Identify which cell holds the provided text, then report its [x, y] central coordinate. 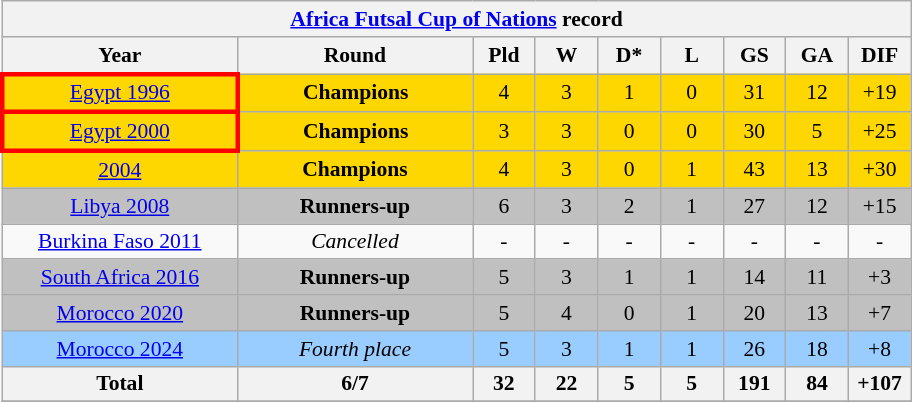
GS [754, 56]
W [566, 56]
GA [818, 56]
Africa Futsal Cup of Nations record [456, 19]
Round [354, 56]
6 [504, 206]
18 [818, 349]
D* [630, 56]
6/7 [354, 384]
20 [754, 313]
South Africa 2016 [120, 278]
+8 [880, 349]
+25 [880, 132]
Egypt 1996 [120, 94]
+19 [880, 94]
31 [754, 94]
Egypt 2000 [120, 132]
Libya 2008 [120, 206]
26 [754, 349]
30 [754, 132]
84 [818, 384]
191 [754, 384]
+3 [880, 278]
14 [754, 278]
DIF [880, 56]
+15 [880, 206]
Total [120, 384]
Pld [504, 56]
Fourth place [354, 349]
Cancelled [354, 242]
Burkina Faso 2011 [120, 242]
27 [754, 206]
L [692, 56]
2 [630, 206]
32 [504, 384]
+30 [880, 170]
+7 [880, 313]
Morocco 2024 [120, 349]
11 [818, 278]
22 [566, 384]
43 [754, 170]
Morocco 2020 [120, 313]
+107 [880, 384]
Year [120, 56]
2004 [120, 170]
